Find where the given text appears and provide that cell's center as [x, y] coordinate. 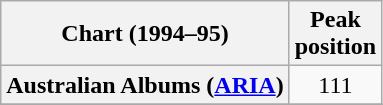
Peakposition [335, 34]
111 [335, 85]
Australian Albums (ARIA) [145, 85]
Chart (1994–95) [145, 34]
